Return the [X, Y] coordinate for the center point of the cell that contains the specified text.  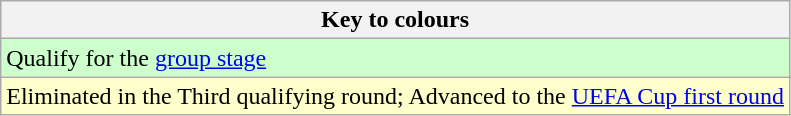
Qualify for the group stage [396, 58]
Eliminated in the Third qualifying round; Advanced to the UEFA Cup first round [396, 96]
Key to colours [396, 20]
